Detect which cell encompasses the target text, then output its [x, y] center coordinate. 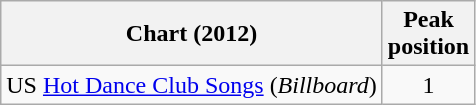
1 [428, 85]
Peakposition [428, 34]
US Hot Dance Club Songs (Billboard) [192, 85]
Chart (2012) [192, 34]
